Provide the (X, Y) coordinate of the cell's center where the given text is located.  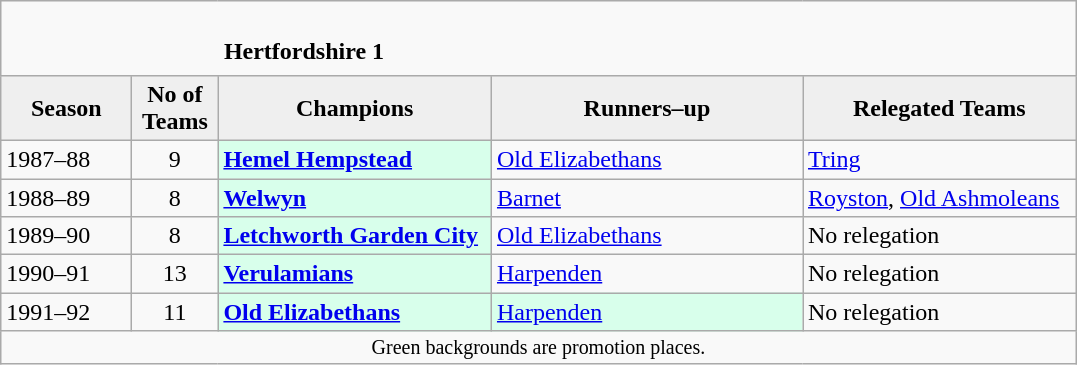
9 (175, 159)
Royston, Old Ashmoleans (939, 197)
Barnet (646, 197)
1988–89 (66, 197)
1987–88 (66, 159)
Relegated Teams (939, 108)
1990–91 (66, 274)
Hemel Hempstead (355, 159)
1991–92 (66, 312)
Runners–up (646, 108)
Welwyn (355, 197)
Tring (939, 159)
Season (66, 108)
13 (175, 274)
Green backgrounds are promotion places. (538, 348)
1989–90 (66, 236)
11 (175, 312)
Champions (355, 108)
No of Teams (175, 108)
Verulamians (355, 274)
Letchworth Garden City (355, 236)
